Search for the cell housing the specified text and yield its (x, y) center coordinate. 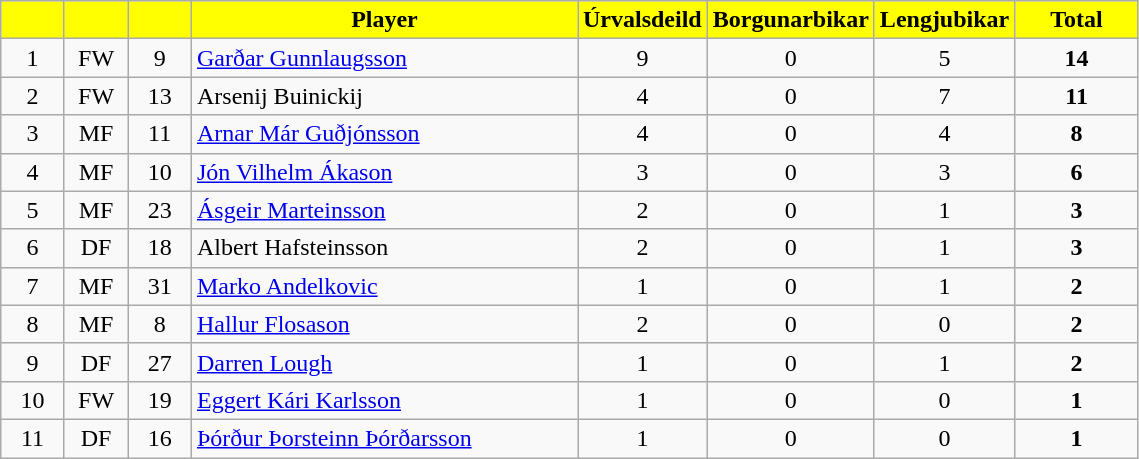
14 (1077, 58)
31 (160, 286)
27 (160, 362)
19 (160, 400)
Albert Hafsteinsson (384, 248)
Player (384, 20)
Ásgeir Marteinsson (384, 210)
Eggert Kári Karlsson (384, 400)
Lengjubikar (944, 20)
Darren Lough (384, 362)
16 (160, 438)
Hallur Flosason (384, 324)
Arsenij Buinickij (384, 96)
13 (160, 96)
Úrvalsdeild (643, 20)
Arnar Már Guðjónsson (384, 134)
Þórður Þorsteinn Þórðarsson (384, 438)
Borgunarbikar (790, 20)
Jón Vilhelm Ákason (384, 172)
18 (160, 248)
Total (1077, 20)
Marko Andelkovic (384, 286)
23 (160, 210)
Garðar Gunnlaugsson (384, 58)
